Search for the cell housing the specified text and yield its (X, Y) center coordinate. 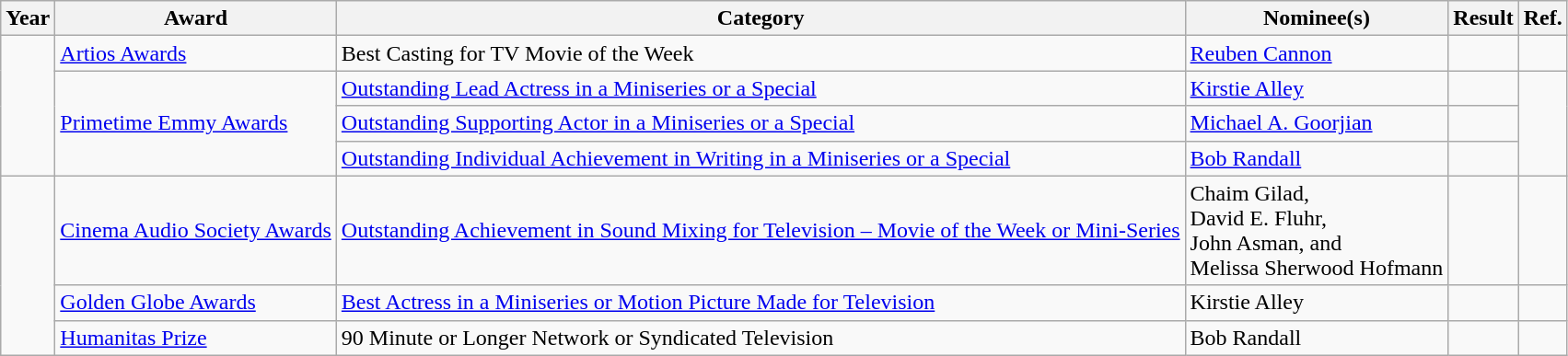
Result (1483, 18)
Award (196, 18)
Humanitas Prize (196, 338)
Chaim Gilad, David E. Fluhr, John Asman, and Melissa Sherwood Hofmann (1317, 230)
Outstanding Individual Achievement in Writing in a Miniseries or a Special (761, 158)
Outstanding Lead Actress in a Miniseries or a Special (761, 88)
Michael A. Goorjian (1317, 123)
Nominee(s) (1317, 18)
Outstanding Supporting Actor in a Miniseries or a Special (761, 123)
Artios Awards (196, 53)
Primetime Emmy Awards (196, 123)
Best Actress in a Miniseries or Motion Picture Made for Television (761, 303)
Category (761, 18)
90 Minute or Longer Network or Syndicated Television (761, 338)
Ref. (1543, 18)
Reuben Cannon (1317, 53)
Outstanding Achievement in Sound Mixing for Television – Movie of the Week or Mini-Series (761, 230)
Year (28, 18)
Best Casting for TV Movie of the Week (761, 53)
Golden Globe Awards (196, 303)
Cinema Audio Society Awards (196, 230)
